Identify which cell holds the provided text, then report its (x, y) central coordinate. 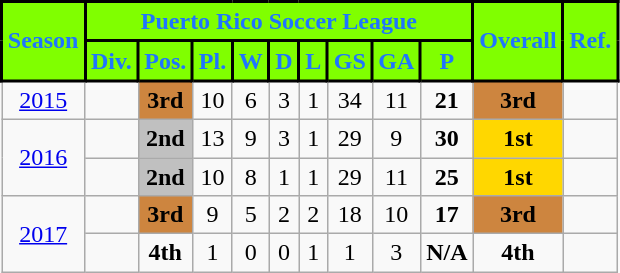
18 (350, 215)
2017 (44, 234)
L (314, 61)
13 (213, 138)
D (284, 61)
2015 (44, 100)
2016 (44, 157)
W (250, 61)
17 (447, 215)
21 (447, 100)
6 (250, 100)
GS (350, 61)
Div. (112, 61)
N/A (447, 253)
Season (44, 42)
30 (447, 138)
Overall (518, 42)
Pl. (213, 61)
Pos. (166, 61)
P (447, 61)
5 (250, 215)
8 (250, 177)
34 (350, 100)
Puerto Rico Soccer League (279, 22)
25 (447, 177)
GA (396, 61)
Ref. (590, 42)
